Provide the (x, y) coordinate of the cell's center where the given text is located.  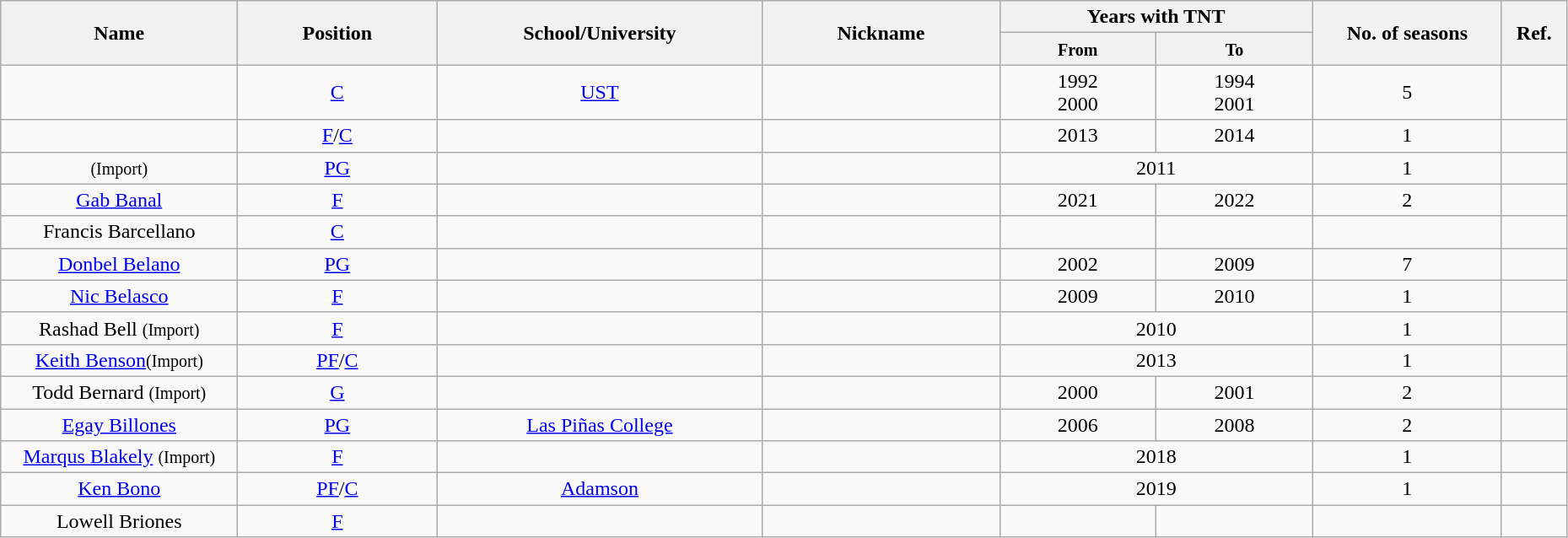
To (1235, 49)
Rashad Bell (Import) (120, 328)
Ken Bono (120, 489)
F/C (337, 136)
Las Piñas College (600, 424)
Todd Bernard (Import) (120, 392)
Egay Billones (120, 424)
Gab Banal (120, 200)
Keith Benson(Import) (120, 360)
No. of seasons (1407, 33)
2006 (1078, 424)
2000 (1078, 392)
Nickname (881, 33)
Francis Barcellano (120, 232)
2002 (1078, 264)
2022 (1235, 200)
2008 (1235, 424)
19922000 (1078, 93)
G (337, 392)
2018 (1156, 457)
School/University (600, 33)
2021 (1078, 200)
Name (120, 33)
2019 (1156, 489)
Ref. (1533, 33)
UST (600, 93)
2011 (1156, 168)
Years with TNT (1156, 17)
2001 (1235, 392)
Lowell Briones (120, 521)
Nic Belasco (120, 296)
From (1078, 49)
Position (337, 33)
2014 (1235, 136)
5 (1407, 93)
Donbel Belano (120, 264)
7 (1407, 264)
(Import) (120, 168)
Adamson (600, 489)
Marqus Blakely (Import) (120, 457)
19942001 (1235, 93)
